Provide the [X, Y] coordinate of the cell's center where the given text is located.  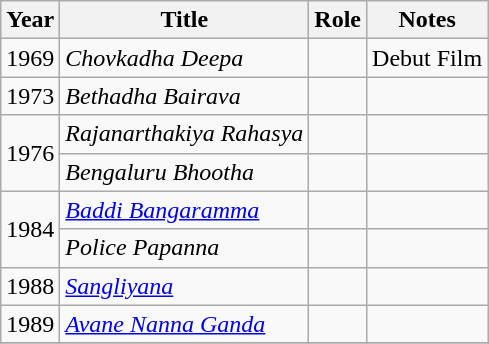
Police Papanna [184, 248]
Chovkadha Deepa [184, 58]
Year [30, 20]
1973 [30, 96]
Notes [428, 20]
Rajanarthakiya Rahasya [184, 134]
1989 [30, 324]
Bethadha Bairava [184, 96]
1988 [30, 286]
1976 [30, 153]
Bengaluru Bhootha [184, 172]
Baddi Bangaramma [184, 210]
Role [338, 20]
1969 [30, 58]
Title [184, 20]
Sangliyana [184, 286]
1984 [30, 229]
Avane Nanna Ganda [184, 324]
Debut Film [428, 58]
